Extract the [x, y] coordinate from the center of the cell holding the provided text.  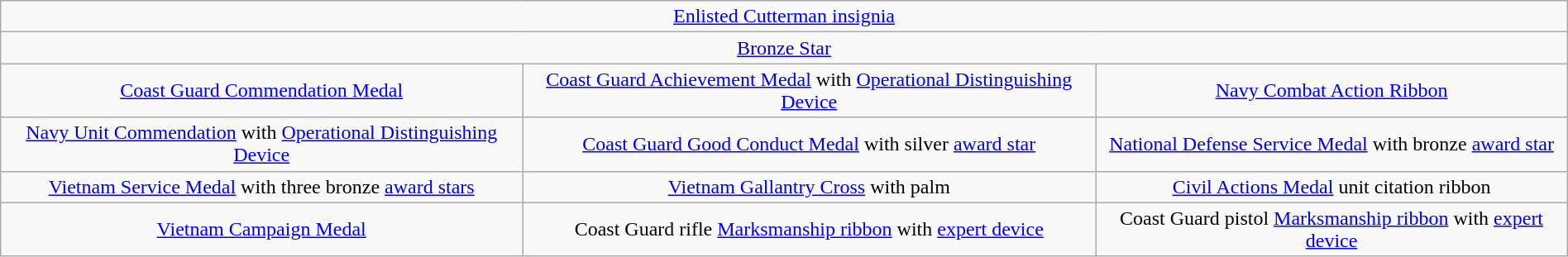
Civil Actions Medal unit citation ribbon [1331, 187]
Coast Guard Good Conduct Medal with silver award star [809, 144]
Coast Guard rifle Marksmanship ribbon with expert device [809, 230]
Vietnam Service Medal with three bronze award stars [261, 187]
National Defense Service Medal with bronze award star [1331, 144]
Navy Unit Commendation with Operational Distinguishing Device [261, 144]
Vietnam Campaign Medal [261, 230]
Navy Combat Action Ribbon [1331, 91]
Bronze Star [784, 48]
Vietnam Gallantry Cross with palm [809, 187]
Coast Guard Achievement Medal with Operational Distinguishing Device [809, 91]
Coast Guard Commendation Medal [261, 91]
Coast Guard pistol Marksmanship ribbon with expert device [1331, 230]
Enlisted Cutterman insignia [784, 17]
